From the cell containing the given text, extract its center point as [X, Y] coordinate. 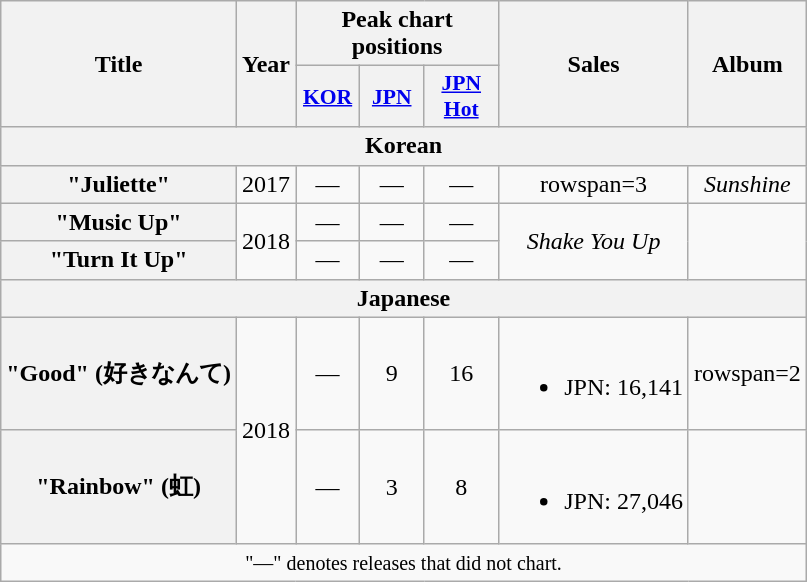
"Rainbow" (虹) [119, 486]
"Juliette" [119, 184]
"Turn It Up" [119, 260]
JPNHot [462, 96]
Peak chart positions [398, 34]
Sunshine [747, 184]
Title [119, 64]
JPN: 27,046 [594, 486]
Year [266, 64]
Album [747, 64]
Korean [404, 146]
9 [392, 374]
"—" denotes releases that did not chart. [404, 562]
2017 [266, 184]
Japanese [404, 298]
"Good" (好きなんて) [119, 374]
16 [462, 374]
KOR [328, 96]
rowspan=3 [594, 184]
"Music Up" [119, 222]
Shake You Up [594, 241]
rowspan=2 [747, 374]
JPN [392, 96]
Sales [594, 64]
3 [392, 486]
JPN: 16,141 [594, 374]
8 [462, 486]
